Find where the given text appears and provide that cell's center as (x, y) coordinate. 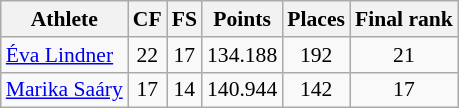
Athlete (64, 19)
CF (148, 19)
142 (316, 90)
192 (316, 55)
Éva Lindner (64, 55)
Places (316, 19)
21 (404, 55)
Final rank (404, 19)
Marika Saáry (64, 90)
14 (184, 90)
FS (184, 19)
Points (242, 19)
22 (148, 55)
134.188 (242, 55)
140.944 (242, 90)
